Pinpoint the cell where the given text exists, returning its (x, y) midpoint coordinate. 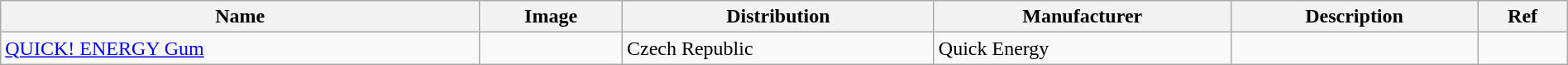
Manufacturer (1082, 17)
Description (1355, 17)
Quick Energy (1082, 48)
Name (240, 17)
QUICK! ENERGY Gum (240, 48)
Czech Republic (777, 48)
Image (551, 17)
Ref (1523, 17)
Distribution (777, 17)
